Pinpoint the cell where the given text exists, returning its [x, y] midpoint coordinate. 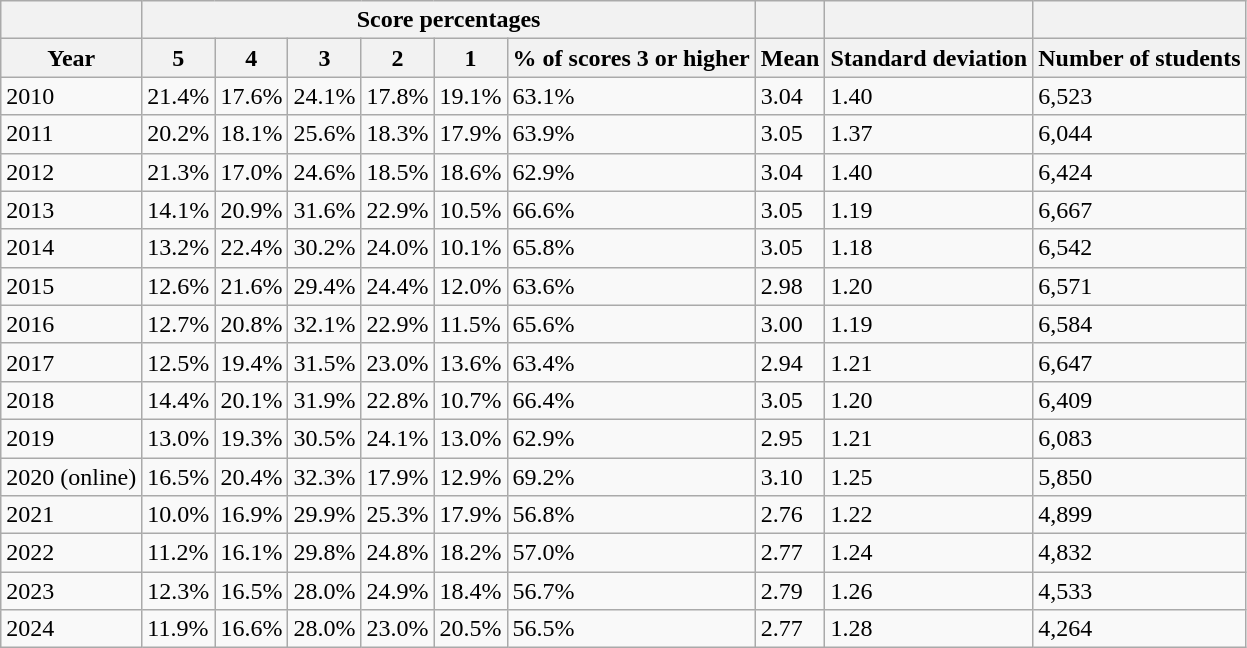
11.9% [178, 629]
6,044 [1140, 134]
24.8% [398, 553]
2.79 [790, 591]
2015 [72, 286]
12.9% [470, 477]
24.4% [398, 286]
22.8% [398, 400]
14.4% [178, 400]
1 [470, 58]
30.5% [324, 438]
12.3% [178, 591]
14.1% [178, 210]
2021 [72, 515]
17.6% [252, 96]
20.4% [252, 477]
12.5% [178, 362]
Standard deviation [929, 58]
32.3% [324, 477]
2 [398, 58]
31.6% [324, 210]
30.2% [324, 248]
22.4% [252, 248]
12.0% [470, 286]
69.2% [631, 477]
18.1% [252, 134]
63.1% [631, 96]
66.4% [631, 400]
63.6% [631, 286]
13.2% [178, 248]
3 [324, 58]
57.0% [631, 553]
4 [252, 58]
6,523 [1140, 96]
65.6% [631, 324]
2014 [72, 248]
24.9% [398, 591]
16.9% [252, 515]
2011 [72, 134]
1.18 [929, 248]
2022 [72, 553]
2018 [72, 400]
17.0% [252, 172]
Mean [790, 58]
6,571 [1140, 286]
1.24 [929, 553]
5,850 [1140, 477]
10.1% [470, 248]
2.95 [790, 438]
12.7% [178, 324]
18.5% [398, 172]
6,667 [1140, 210]
5 [178, 58]
29.4% [324, 286]
6,083 [1140, 438]
2010 [72, 96]
20.9% [252, 210]
2024 [72, 629]
2.76 [790, 515]
2020 (online) [72, 477]
3.10 [790, 477]
2017 [72, 362]
1.22 [929, 515]
2016 [72, 324]
Score percentages [448, 20]
21.3% [178, 172]
1.28 [929, 629]
25.6% [324, 134]
21.4% [178, 96]
6,647 [1140, 362]
2019 [72, 438]
20.5% [470, 629]
24.6% [324, 172]
56.8% [631, 515]
2013 [72, 210]
3.00 [790, 324]
Year [72, 58]
6,409 [1140, 400]
20.1% [252, 400]
Number of students [1140, 58]
63.4% [631, 362]
18.6% [470, 172]
12.6% [178, 286]
10.5% [470, 210]
63.9% [631, 134]
16.6% [252, 629]
4,533 [1140, 591]
11.5% [470, 324]
19.3% [252, 438]
2.98 [790, 286]
4,264 [1140, 629]
29.9% [324, 515]
65.8% [631, 248]
18.4% [470, 591]
6,424 [1140, 172]
6,584 [1140, 324]
19.1% [470, 96]
66.6% [631, 210]
% of scores 3 or higher [631, 58]
31.9% [324, 400]
1.25 [929, 477]
21.6% [252, 286]
29.8% [324, 553]
18.2% [470, 553]
25.3% [398, 515]
20.8% [252, 324]
24.0% [398, 248]
2012 [72, 172]
4,899 [1140, 515]
31.5% [324, 362]
56.5% [631, 629]
18.3% [398, 134]
13.6% [470, 362]
20.2% [178, 134]
11.2% [178, 553]
2023 [72, 591]
32.1% [324, 324]
1.26 [929, 591]
17.8% [398, 96]
56.7% [631, 591]
4,832 [1140, 553]
1.37 [929, 134]
6,542 [1140, 248]
2.94 [790, 362]
10.7% [470, 400]
16.1% [252, 553]
10.0% [178, 515]
19.4% [252, 362]
